Scan for the cell matching the given text and deliver its (x, y) coordinate at center. 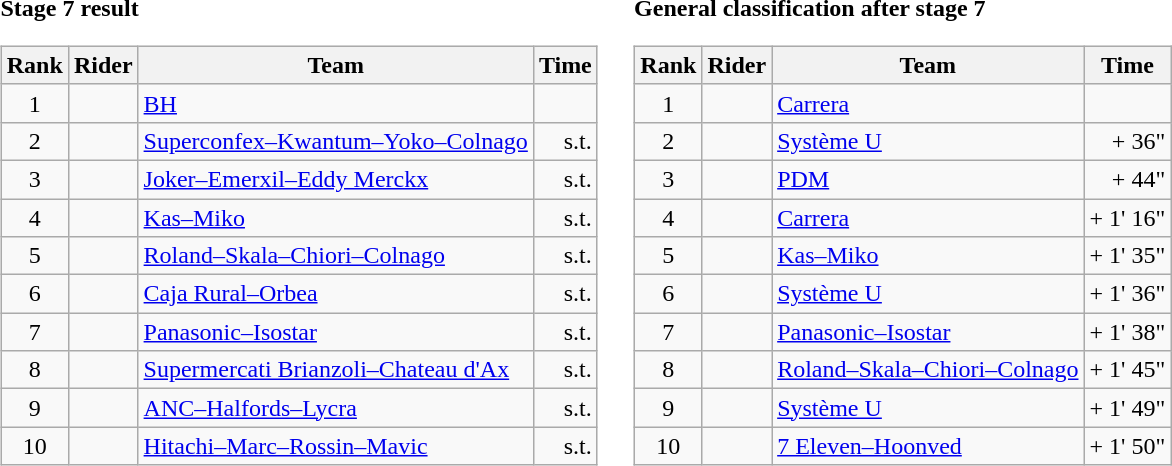
+ 1' 50" (1128, 446)
PDM (928, 179)
+ 1' 45" (1128, 370)
Caja Rural–Orbea (336, 294)
+ 1' 49" (1128, 408)
+ 1' 38" (1128, 332)
+ 44" (1128, 179)
+ 1' 36" (1128, 294)
BH (336, 103)
Superconfex–Kwantum–Yoko–Colnago (336, 141)
+ 1' 16" (1128, 217)
Joker–Emerxil–Eddy Merckx (336, 179)
Hitachi–Marc–Rossin–Mavic (336, 446)
+ 1' 35" (1128, 256)
7 Eleven–Hoonved (928, 446)
ANC–Halfords–Lycra (336, 408)
Supermercati Brianzoli–Chateau d'Ax (336, 370)
+ 36" (1128, 141)
